Locate the cell with the specified text and output its (x, y) center coordinate. 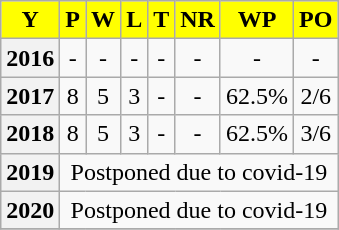
3/6 (316, 134)
NR (198, 20)
2017 (30, 96)
T (162, 20)
2019 (30, 172)
WP (256, 20)
2016 (30, 58)
W (104, 20)
Y (30, 20)
PO (316, 20)
L (134, 20)
2018 (30, 134)
P (73, 20)
2/6 (316, 96)
2020 (30, 210)
